Return (x, y) of the center of cell containing provided text 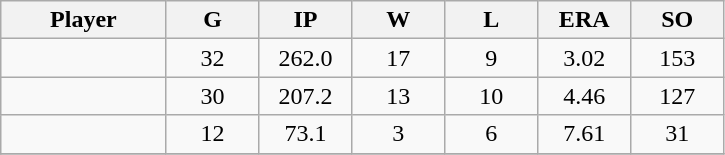
153 (678, 58)
207.2 (306, 96)
9 (492, 58)
12 (212, 134)
IP (306, 20)
13 (398, 96)
L (492, 20)
6 (492, 134)
W (398, 20)
262.0 (306, 58)
3 (398, 134)
ERA (584, 20)
73.1 (306, 134)
Player (84, 20)
3.02 (584, 58)
4.46 (584, 96)
17 (398, 58)
32 (212, 58)
31 (678, 134)
30 (212, 96)
10 (492, 96)
127 (678, 96)
SO (678, 20)
7.61 (584, 134)
G (212, 20)
